Return the (X, Y) coordinate for the center point of the cell that contains the specified text.  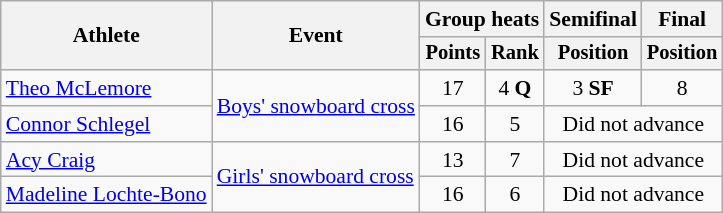
5 (516, 124)
Athlete (106, 36)
Points (453, 54)
Madeline Lochte-Bono (106, 195)
Final (682, 19)
Event (316, 36)
Rank (516, 54)
Group heats (482, 19)
6 (516, 195)
Semifinal (593, 19)
Theo McLemore (106, 88)
Girls' snowboard cross (316, 178)
7 (516, 160)
17 (453, 88)
8 (682, 88)
3 SF (593, 88)
4 Q (516, 88)
Boys' snowboard cross (316, 106)
Acy Craig (106, 160)
Connor Schlegel (106, 124)
13 (453, 160)
